Capture the cell that displays the provided text and extract its (X, Y) central coordinate. 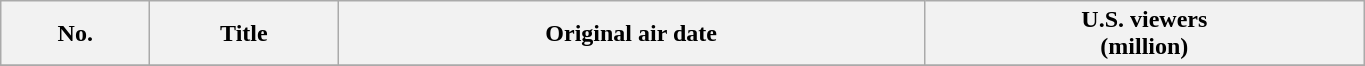
No. (76, 34)
U.S. viewers(million) (1144, 34)
Original air date (631, 34)
Title (244, 34)
